Provide the [X, Y] coordinate of the cell's center where the given text is located.  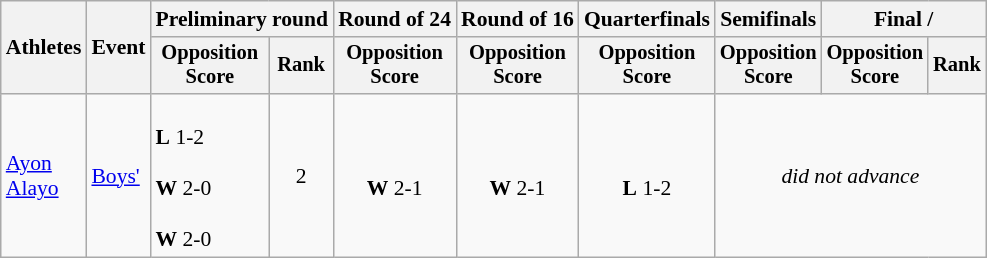
Round of 16 [518, 19]
Final / [904, 19]
Preliminary round [242, 19]
2 [301, 176]
Event [118, 48]
L 1-2 [647, 176]
Quarterfinals [647, 19]
Semifinals [768, 19]
AyonAlayo [44, 176]
L 1-2 W 2-0 W 2-0 [210, 176]
Athletes [44, 48]
did not advance [850, 176]
Boys' [118, 176]
Round of 24 [394, 19]
